Return [x, y] of the center of cell containing provided text 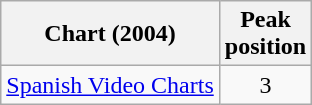
Spanish Video Charts [110, 85]
3 [265, 85]
Chart (2004) [110, 34]
Peakposition [265, 34]
